Search for the cell housing the specified text and yield its [x, y] center coordinate. 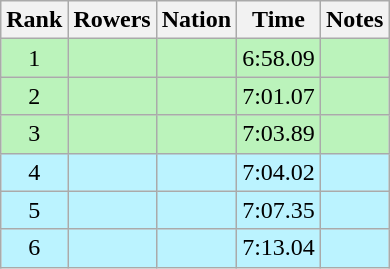
Time [279, 20]
Rowers [112, 20]
7:03.89 [279, 134]
4 [34, 172]
6:58.09 [279, 58]
7:04.02 [279, 172]
Rank [34, 20]
Nation [196, 20]
6 [34, 248]
7:01.07 [279, 96]
5 [34, 210]
7:13.04 [279, 248]
3 [34, 134]
Notes [354, 20]
1 [34, 58]
7:07.35 [279, 210]
2 [34, 96]
